From the cell containing the given text, extract its center point as [x, y] coordinate. 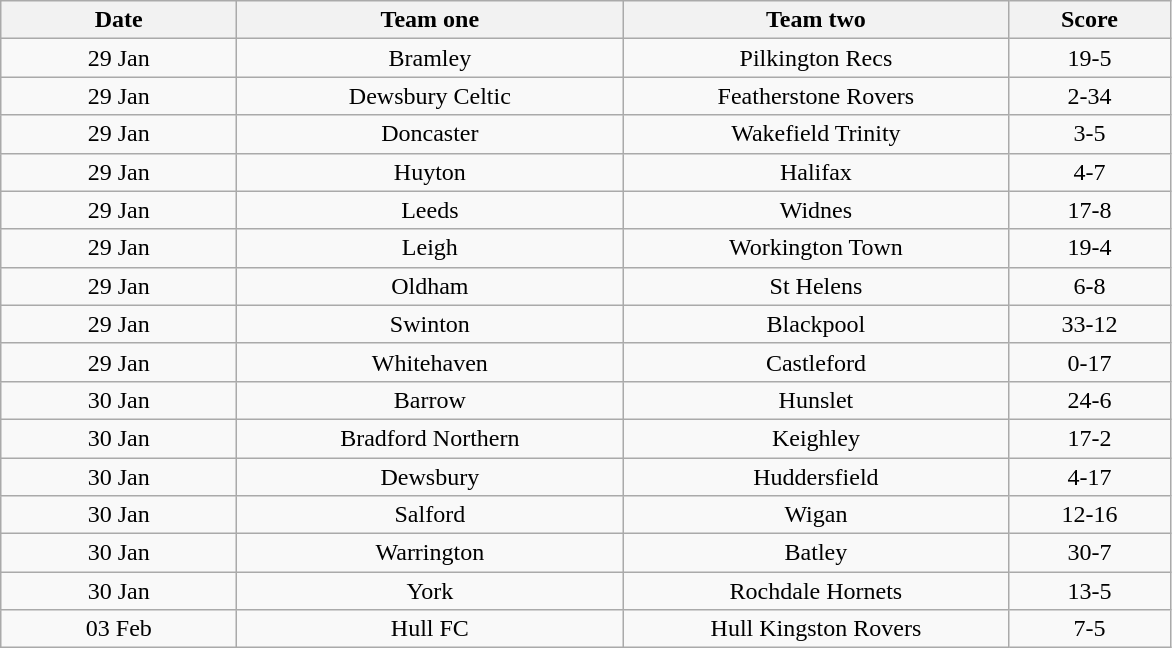
Rochdale Hornets [816, 591]
York [430, 591]
Keighley [816, 438]
Halifax [816, 172]
Doncaster [430, 134]
St Helens [816, 286]
Blackpool [816, 324]
Salford [430, 515]
30-7 [1090, 553]
Castleford [816, 362]
03 Feb [119, 629]
Barrow [430, 400]
19-4 [1090, 248]
24-6 [1090, 400]
Dewsbury [430, 477]
Hull FC [430, 629]
17-2 [1090, 438]
Leigh [430, 248]
Widnes [816, 210]
Workington Town [816, 248]
Swinton [430, 324]
Wakefield Trinity [816, 134]
Score [1090, 20]
Warrington [430, 553]
17-8 [1090, 210]
Bradford Northern [430, 438]
Wigan [816, 515]
7-5 [1090, 629]
Dewsbury Celtic [430, 96]
4-17 [1090, 477]
4-7 [1090, 172]
6-8 [1090, 286]
Team one [430, 20]
Batley [816, 553]
0-17 [1090, 362]
Date [119, 20]
Featherstone Rovers [816, 96]
Whitehaven [430, 362]
2-34 [1090, 96]
Huyton [430, 172]
Team two [816, 20]
12-16 [1090, 515]
Bramley [430, 58]
13-5 [1090, 591]
Huddersfield [816, 477]
33-12 [1090, 324]
Oldham [430, 286]
Pilkington Recs [816, 58]
Hunslet [816, 400]
Leeds [430, 210]
19-5 [1090, 58]
Hull Kingston Rovers [816, 629]
3-5 [1090, 134]
